Pinpoint the cell where the given text exists, returning its (x, y) midpoint coordinate. 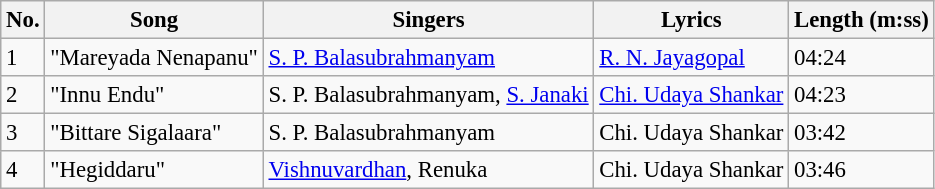
"Innu Endu" (154, 95)
4 (23, 170)
Singers (428, 20)
Vishnuvardhan, Renuka (428, 170)
03:46 (862, 170)
S. P. Balasubrahmanyam, S. Janaki (428, 95)
Lyrics (692, 20)
04:23 (862, 95)
R. N. Jayagopal (692, 58)
1 (23, 58)
03:42 (862, 133)
Song (154, 20)
"Hegiddaru" (154, 170)
No. (23, 20)
3 (23, 133)
04:24 (862, 58)
2 (23, 95)
"Bittare Sigalaara" (154, 133)
Length (m:ss) (862, 20)
"Mareyada Nenapanu" (154, 58)
